From the cell containing the given text, extract its center point as (X, Y) coordinate. 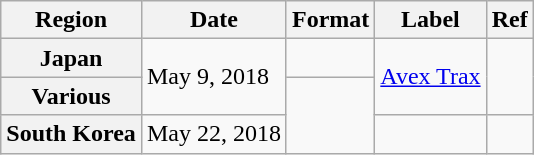
South Korea (72, 134)
May 9, 2018 (214, 77)
Format (330, 20)
Region (72, 20)
Label (430, 20)
May 22, 2018 (214, 134)
Various (72, 96)
Japan (72, 58)
Ref (510, 20)
Avex Trax (430, 77)
Date (214, 20)
